From the cell containing the given text, extract its center point as [X, Y] coordinate. 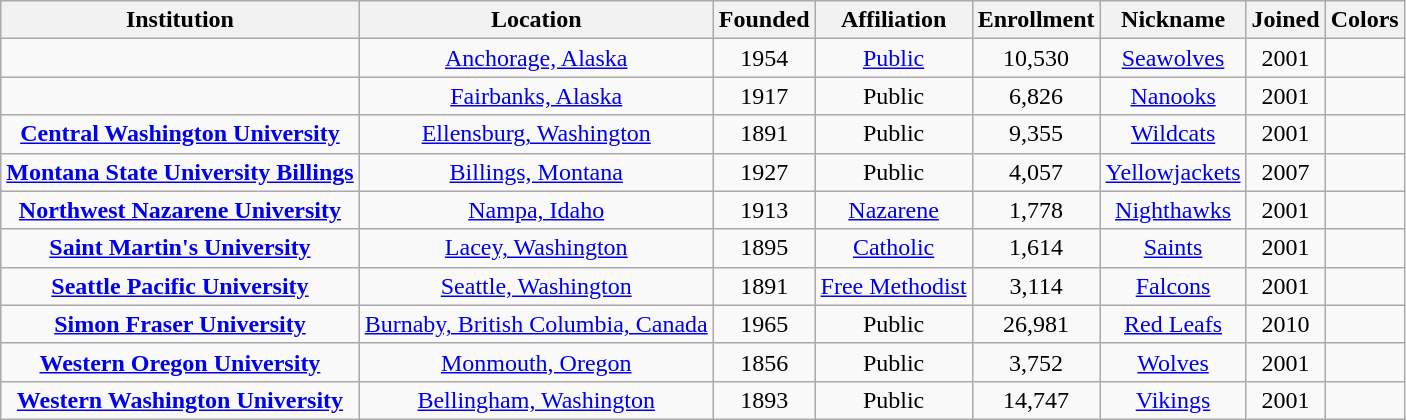
Nanooks [1173, 96]
Saints [1173, 248]
Joined [1286, 20]
Simon Fraser University [180, 324]
1895 [764, 248]
Affiliation [894, 20]
Nazarene [894, 210]
9,355 [1036, 134]
Central Washington University [180, 134]
2007 [1286, 172]
Wildcats [1173, 134]
Founded [764, 20]
Seawolves [1173, 58]
Fairbanks, Alaska [536, 96]
Burnaby, British Columbia, Canada [536, 324]
6,826 [1036, 96]
1856 [764, 362]
2010 [1286, 324]
Northwest Nazarene University [180, 210]
Location [536, 20]
Vikings [1173, 400]
Ellensburg, Washington [536, 134]
Institution [180, 20]
Enrollment [1036, 20]
Monmouth, Oregon [536, 362]
1893 [764, 400]
Catholic [894, 248]
Bellingham, Washington [536, 400]
Nickname [1173, 20]
1,614 [1036, 248]
Lacey, Washington [536, 248]
3,752 [1036, 362]
4,057 [1036, 172]
1913 [764, 210]
Free Methodist [894, 286]
Western Oregon University [180, 362]
1927 [764, 172]
3,114 [1036, 286]
Falcons [1173, 286]
Seattle Pacific University [180, 286]
Montana State University Billings [180, 172]
Nighthawks [1173, 210]
10,530 [1036, 58]
Western Washington University [180, 400]
Red Leafs [1173, 324]
Nampa, Idaho [536, 210]
Yellowjackets [1173, 172]
Colors [1364, 20]
Anchorage, Alaska [536, 58]
1,778 [1036, 210]
1917 [764, 96]
Billings, Montana [536, 172]
26,981 [1036, 324]
Saint Martin's University [180, 248]
Wolves [1173, 362]
1954 [764, 58]
1965 [764, 324]
Seattle, Washington [536, 286]
14,747 [1036, 400]
